Provide the (X, Y) coordinate of the cell's center where the given text is located.  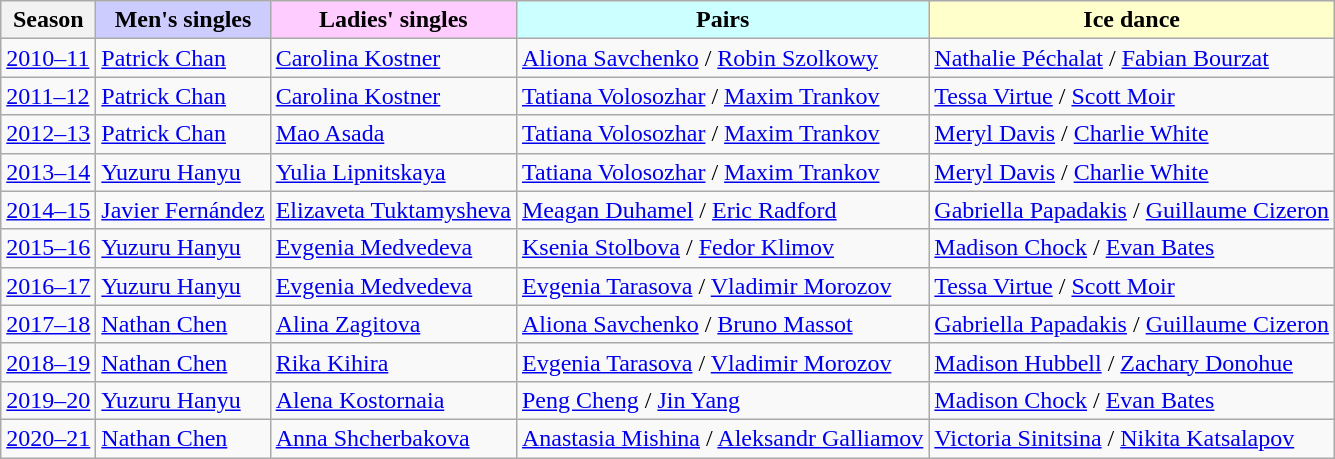
Elizaveta Tuktamysheva (393, 210)
Season (48, 20)
2015–16 (48, 248)
2014–15 (48, 210)
Anastasia Mishina / Aleksandr Galliamov (722, 438)
Rika Kihira (393, 362)
2011–12 (48, 96)
2020–21 (48, 438)
Pairs (722, 20)
Ice dance (1132, 20)
Yulia Lipnitskaya (393, 172)
2012–13 (48, 134)
2017–18 (48, 324)
2016–17 (48, 286)
Meagan Duhamel / Eric Radford (722, 210)
2010–11 (48, 58)
Peng Cheng / Jin Yang (722, 400)
Alina Zagitova (393, 324)
Victoria Sinitsina / Nikita Katsalapov (1132, 438)
Ksenia Stolbova / Fedor Klimov (722, 248)
Anna Shcherbakova (393, 438)
Mao Asada (393, 134)
Ladies' singles (393, 20)
Nathalie Péchalat / Fabian Bourzat (1132, 58)
Alena Kostornaia (393, 400)
2018–19 (48, 362)
Javier Fernández (183, 210)
Aliona Savchenko / Robin Szolkowy (722, 58)
Men's singles (183, 20)
2019–20 (48, 400)
Madison Hubbell / Zachary Donohue (1132, 362)
2013–14 (48, 172)
Aliona Savchenko / Bruno Massot (722, 324)
